Determine the [X, Y] coordinate at the center of the cell enclosing the given text.  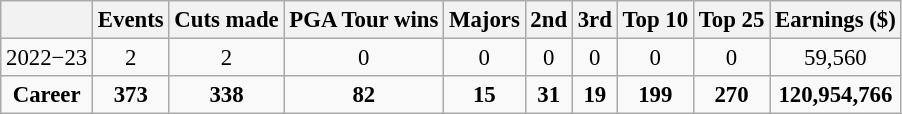
82 [364, 95]
Cuts made [226, 20]
2022−23 [47, 58]
270 [731, 95]
31 [548, 95]
59,560 [836, 58]
373 [131, 95]
Top 10 [655, 20]
Earnings ($) [836, 20]
15 [484, 95]
PGA Tour wins [364, 20]
Career [47, 95]
199 [655, 95]
3rd [594, 20]
Top 25 [731, 20]
19 [594, 95]
338 [226, 95]
Majors [484, 20]
2nd [548, 20]
120,954,766 [836, 95]
Events [131, 20]
